Detect which cell encompasses the target text, then output its [X, Y] center coordinate. 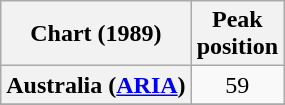
59 [237, 85]
Chart (1989) [96, 34]
Peakposition [237, 34]
Australia (ARIA) [96, 85]
